Return [x, y] of the center of cell containing provided text 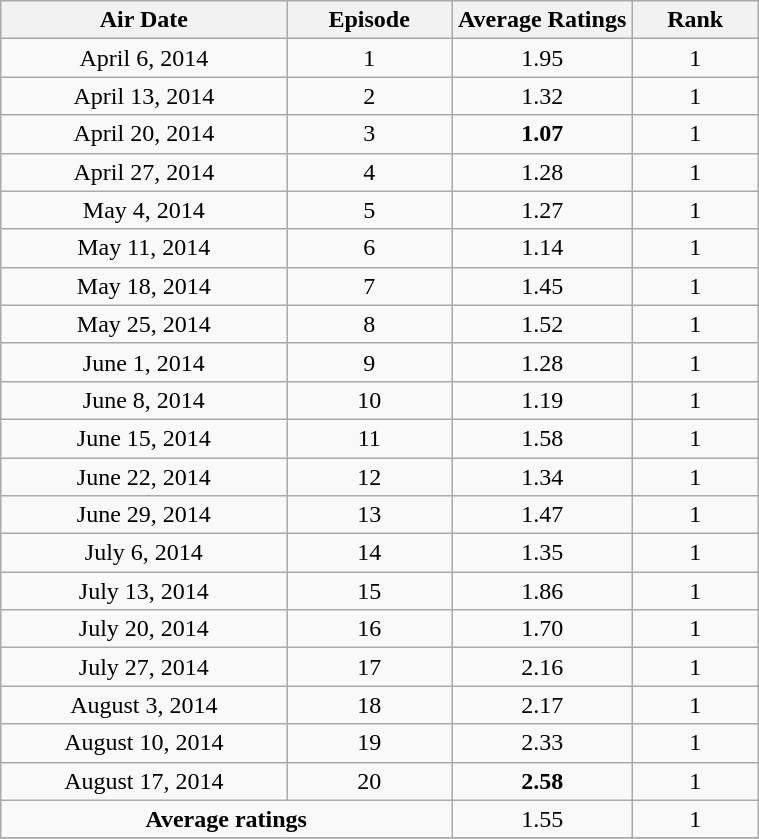
17 [370, 667]
April 6, 2014 [144, 58]
14 [370, 553]
12 [370, 477]
20 [370, 781]
5 [370, 210]
18 [370, 705]
Average Ratings [542, 20]
June 29, 2014 [144, 515]
1.70 [542, 629]
April 13, 2014 [144, 96]
2.58 [542, 781]
2.16 [542, 667]
1.95 [542, 58]
1.32 [542, 96]
11 [370, 438]
June 15, 2014 [144, 438]
4 [370, 172]
April 27, 2014 [144, 172]
1.07 [542, 134]
Air Date [144, 20]
2.33 [542, 743]
July 27, 2014 [144, 667]
13 [370, 515]
6 [370, 248]
9 [370, 362]
1.34 [542, 477]
1.86 [542, 591]
Average ratings [226, 819]
Rank [696, 20]
3 [370, 134]
1.35 [542, 553]
10 [370, 400]
June 1, 2014 [144, 362]
1.27 [542, 210]
1.58 [542, 438]
Episode [370, 20]
August 10, 2014 [144, 743]
July 13, 2014 [144, 591]
May 25, 2014 [144, 324]
August 17, 2014 [144, 781]
April 20, 2014 [144, 134]
June 22, 2014 [144, 477]
1.45 [542, 286]
1.14 [542, 248]
1.55 [542, 819]
1.47 [542, 515]
7 [370, 286]
19 [370, 743]
May 11, 2014 [144, 248]
16 [370, 629]
June 8, 2014 [144, 400]
1.52 [542, 324]
15 [370, 591]
May 18, 2014 [144, 286]
May 4, 2014 [144, 210]
August 3, 2014 [144, 705]
2 [370, 96]
July 20, 2014 [144, 629]
2.17 [542, 705]
1.19 [542, 400]
July 6, 2014 [144, 553]
8 [370, 324]
